From the cell containing the given text, extract its center point as (x, y) coordinate. 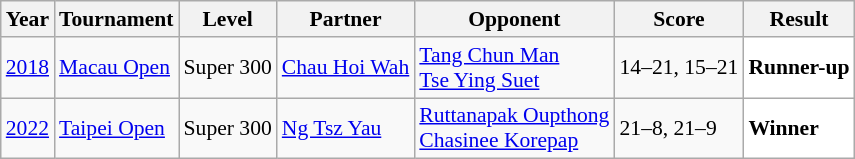
Winner (798, 128)
Year (28, 19)
Ruttanapak Oupthong Chasinee Korepap (514, 128)
2022 (28, 128)
Runner-up (798, 68)
Score (678, 19)
Tournament (116, 19)
Taipei Open (116, 128)
21–8, 21–9 (678, 128)
Macau Open (116, 68)
Partner (346, 19)
Ng Tsz Yau (346, 128)
Tang Chun Man Tse Ying Suet (514, 68)
Result (798, 19)
Opponent (514, 19)
Chau Hoi Wah (346, 68)
2018 (28, 68)
14–21, 15–21 (678, 68)
Level (228, 19)
